Detect which cell encompasses the target text, then output its [X, Y] center coordinate. 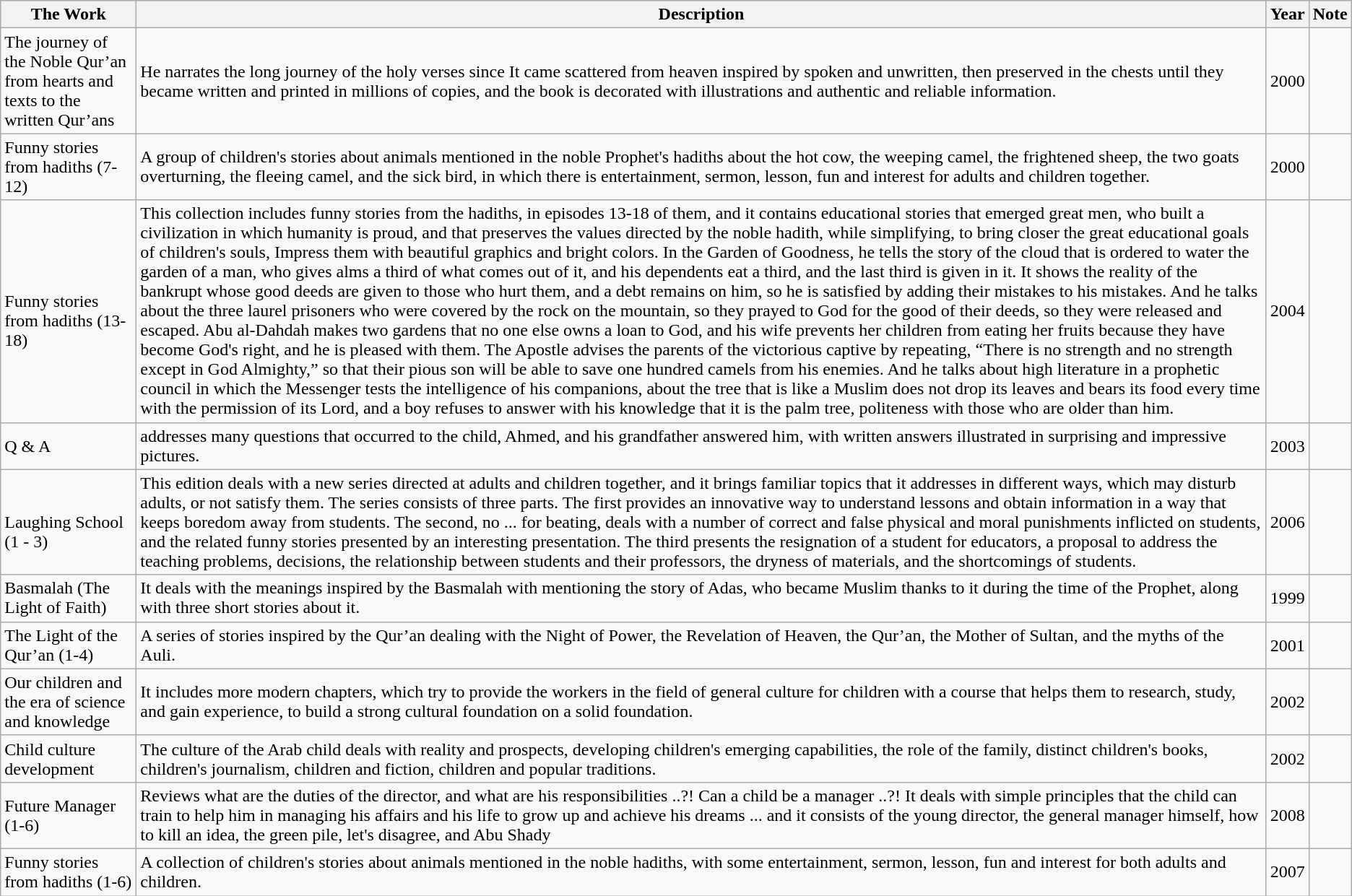
2006 [1287, 522]
Our children and the era of science and knowledge [69, 702]
Description [701, 14]
Basmalah (The Light of Faith) [69, 598]
1999 [1287, 598]
Funny stories from hadiths (7-12) [69, 167]
Q & A [69, 446]
2008 [1287, 815]
2007 [1287, 872]
Child culture development [69, 758]
The Light of the Qur’an (1-4) [69, 645]
Funny stories from hadiths (1-6) [69, 872]
2004 [1287, 311]
The Work [69, 14]
Funny stories from hadiths (13-18) [69, 311]
Laughing School (1 - 3) [69, 522]
Year [1287, 14]
Future Manager (1-6) [69, 815]
The journey of the Noble Qur’an from hearts and texts to the written Qur’ans [69, 81]
2001 [1287, 645]
Note [1330, 14]
2003 [1287, 446]
